Determine the [x, y] coordinate at the center of the cell enclosing the given text.  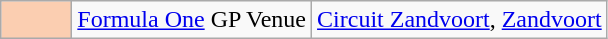
Circuit Zandvoort, Zandvoort [460, 20]
Formula One GP Venue [192, 20]
